Return the [X, Y] coordinate for the center point of the cell that contains the specified text.  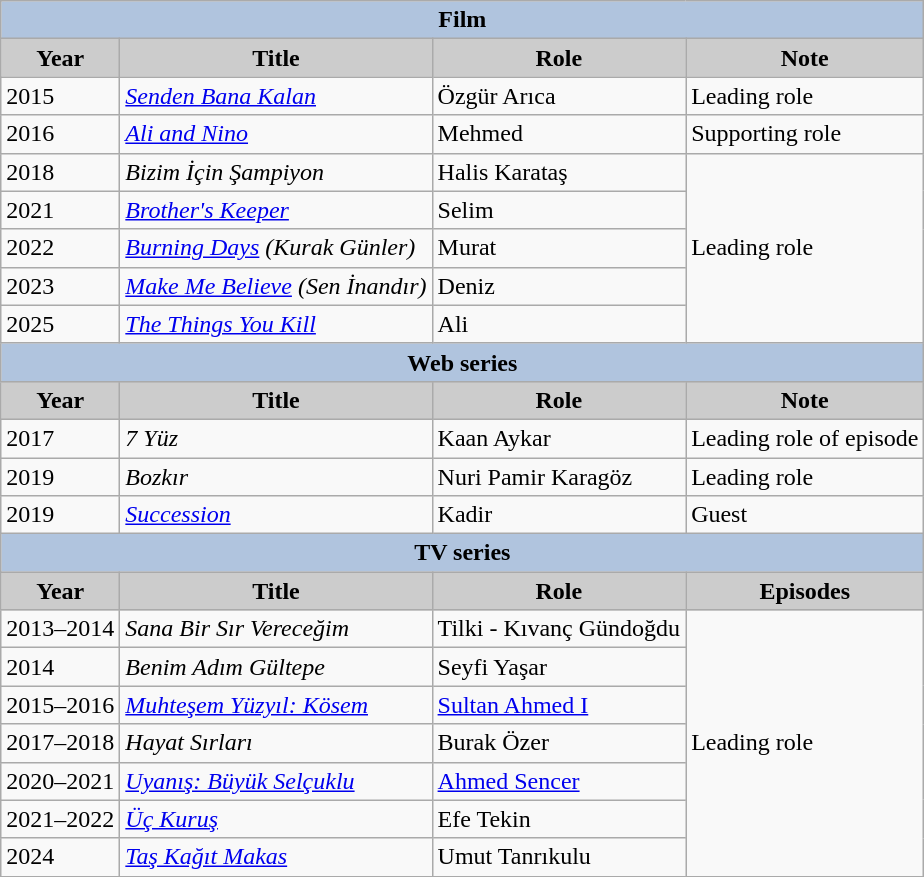
Seyfi Yaşar [559, 667]
Benim Adım Gültepe [276, 667]
TV series [462, 553]
Üç Kuruş [276, 819]
2024 [60, 857]
Murat [559, 248]
2025 [60, 324]
Burning Days (Kurak Günler) [276, 248]
Web series [462, 362]
2023 [60, 286]
2020–2021 [60, 781]
Supporting role [805, 134]
Ali and Nino [276, 134]
Succession [276, 515]
The Things You Kill [276, 324]
Leading role of episode [805, 438]
Selim [559, 210]
2015 [60, 96]
Sultan Ahmed I [559, 705]
Make Me Believe (Sen İnandır) [276, 286]
Kadir [559, 515]
7 Yüz [276, 438]
Senden Bana Kalan [276, 96]
2017–2018 [60, 743]
2022 [60, 248]
2021–2022 [60, 819]
Uyanış: Büyük Selçuklu [276, 781]
2017 [60, 438]
Episodes [805, 591]
Halis Karataş [559, 172]
Taş Kağıt Makas [276, 857]
Ali [559, 324]
2014 [60, 667]
Bozkır [276, 477]
Kaan Aykar [559, 438]
Nuri Pamir Karagöz [559, 477]
Bizim İçin Şampiyon [276, 172]
2016 [60, 134]
Film [462, 20]
Deniz [559, 286]
2021 [60, 210]
Brother's Keeper [276, 210]
Tilki - Kıvanç Gündoğdu [559, 629]
Hayat Sırları [276, 743]
Efe Tekin [559, 819]
Burak Özer [559, 743]
Özgür Arıca [559, 96]
2015–2016 [60, 705]
Mehmed [559, 134]
Muhteşem Yüzyıl: Kösem [276, 705]
Guest [805, 515]
2013–2014 [60, 629]
2018 [60, 172]
Umut Tanrıkulu [559, 857]
Sana Bir Sır Vereceğim [276, 629]
Ahmed Sencer [559, 781]
